For the text-containing cell, return its midpoint in (X, Y) coordinate format. 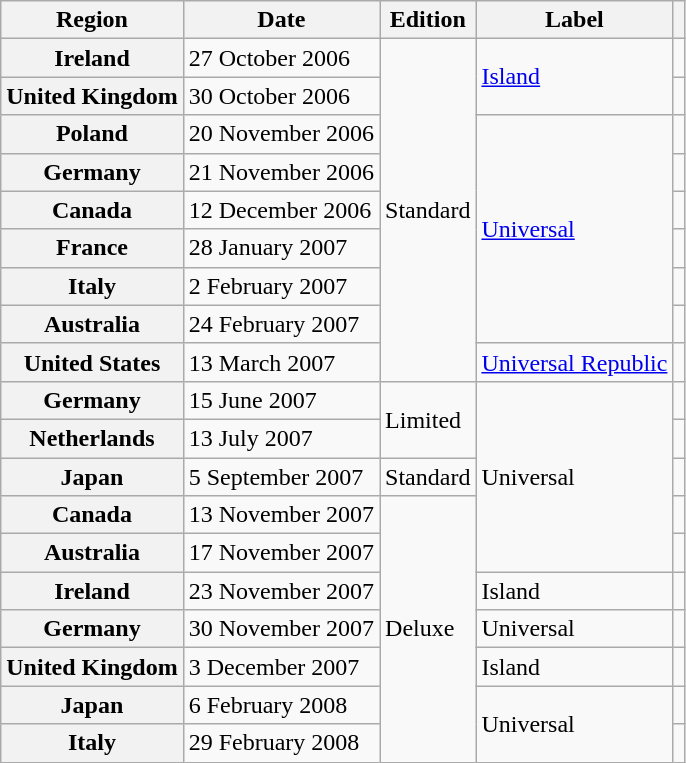
30 November 2007 (281, 629)
Deluxe (428, 629)
Netherlands (92, 438)
Limited (428, 419)
27 October 2006 (281, 58)
3 December 2007 (281, 667)
23 November 2007 (281, 591)
United States (92, 362)
13 November 2007 (281, 515)
Label (574, 20)
20 November 2006 (281, 134)
Universal Republic (574, 362)
29 February 2008 (281, 743)
21 November 2006 (281, 172)
24 February 2007 (281, 324)
Region (92, 20)
13 July 2007 (281, 438)
6 February 2008 (281, 705)
Poland (92, 134)
15 June 2007 (281, 400)
France (92, 248)
2 February 2007 (281, 286)
Date (281, 20)
12 December 2006 (281, 210)
30 October 2006 (281, 96)
Edition (428, 20)
17 November 2007 (281, 553)
28 January 2007 (281, 248)
5 September 2007 (281, 477)
13 March 2007 (281, 362)
